Pinpoint the cell where the given text exists, returning its (x, y) midpoint coordinate. 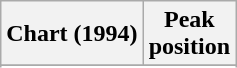
Peakposition (189, 34)
Chart (1994) (72, 34)
